Output the (X, Y) coordinate of the center of the cell containing the given text.  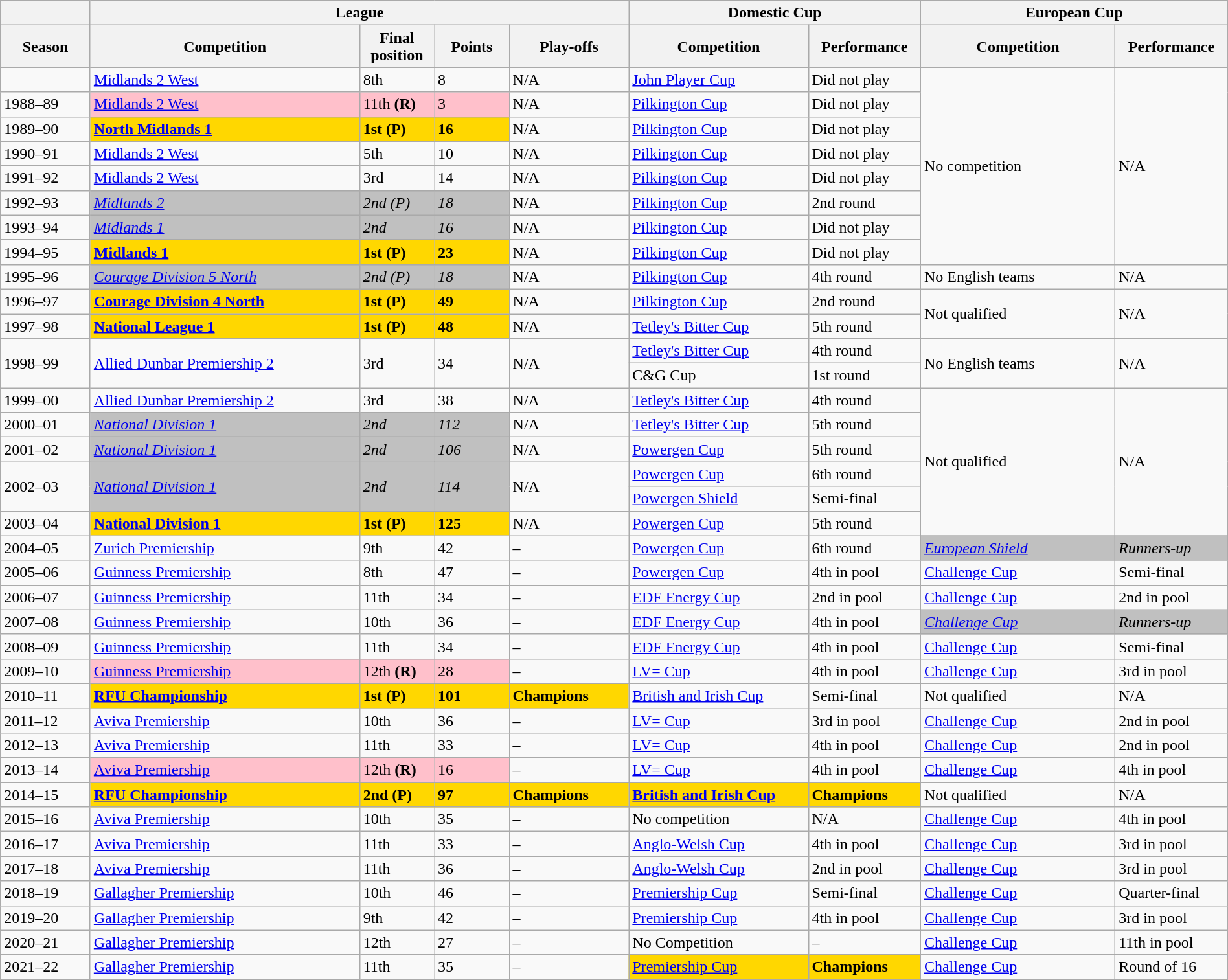
48 (472, 326)
114 (472, 486)
Midlands 2 (225, 203)
Courage Division 5 North (225, 277)
2015–16 (45, 819)
1990–91 (45, 154)
101 (472, 696)
2010–11 (45, 696)
49 (472, 301)
11th in pool (1172, 942)
1st round (864, 376)
Courage Division 4 North (225, 301)
1994–95 (45, 252)
2018–19 (45, 893)
2016–17 (45, 844)
2020–21 (45, 942)
8 (472, 80)
38 (472, 400)
3 (472, 104)
1992–93 (45, 203)
1993–94 (45, 227)
2002–03 (45, 486)
27 (472, 942)
23 (472, 252)
National League 1 (225, 326)
2009–10 (45, 671)
125 (472, 523)
Play-offs (569, 47)
2008–09 (45, 646)
1989–90 (45, 129)
2007–08 (45, 622)
Final position (396, 47)
2012–13 (45, 746)
2013–14 (45, 770)
2019–20 (45, 918)
2021–22 (45, 967)
106 (472, 450)
2011–12 (45, 721)
97 (472, 795)
John Player Cup (719, 80)
League (359, 13)
5th (396, 154)
European Shield (1018, 548)
1991–92 (45, 178)
North Midlands 1 (225, 129)
Zurich Premiership (225, 548)
C&G Cup (719, 376)
28 (472, 671)
1988–89 (45, 104)
11th (R) (396, 104)
Round of 16 (1172, 967)
10 (472, 154)
1996–97 (45, 301)
1995–96 (45, 277)
Powergen Shield (719, 499)
1998–99 (45, 363)
2004–05 (45, 548)
1999–00 (45, 400)
No Competition (719, 942)
12th (396, 942)
Points (472, 47)
1997–98 (45, 326)
Season (45, 47)
47 (472, 573)
46 (472, 893)
2001–02 (45, 450)
2000–01 (45, 425)
European Cup (1074, 13)
2003–04 (45, 523)
2005–06 (45, 573)
2017–18 (45, 869)
Quarter-final (1172, 893)
Domestic Cup (775, 13)
14 (472, 178)
112 (472, 425)
2006–07 (45, 597)
2014–15 (45, 795)
